Pinpoint the cell where the given text exists, returning its [X, Y] midpoint coordinate. 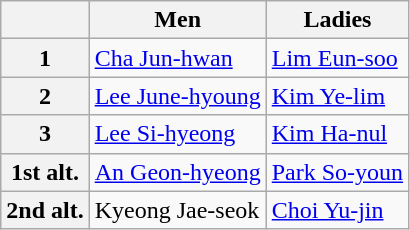
1 [45, 58]
Choi Yu-jin [337, 210]
Men [178, 20]
Cha Jun-hwan [178, 58]
Ladies [337, 20]
Kyeong Jae-seok [178, 210]
2nd alt. [45, 210]
An Geon-hyeong [178, 172]
Lee Si-hyeong [178, 134]
Park So-youn [337, 172]
Kim Ye-lim [337, 96]
2 [45, 96]
Kim Ha-nul [337, 134]
3 [45, 134]
Lim Eun-soo [337, 58]
1st alt. [45, 172]
Lee June-hyoung [178, 96]
